Capture the cell that displays the provided text and extract its (x, y) central coordinate. 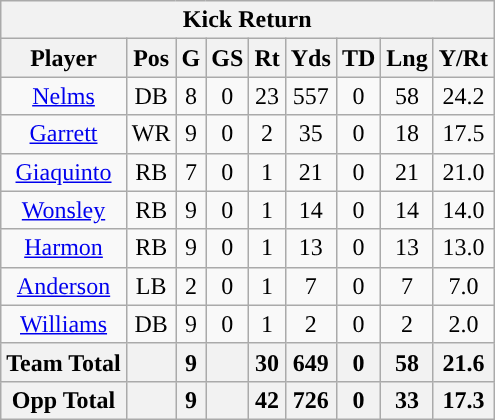
Harmon (64, 248)
G (191, 58)
21.6 (463, 362)
Anderson (64, 286)
Team Total (64, 362)
LB (151, 286)
42 (267, 400)
Lng (407, 58)
Y/Rt (463, 58)
24.2 (463, 96)
Garrett (64, 134)
557 (310, 96)
Williams (64, 324)
Pos (151, 58)
35 (310, 134)
8 (191, 96)
Nelms (64, 96)
17.5 (463, 134)
Wonsley (64, 210)
Giaquinto (64, 172)
Player (64, 58)
7.0 (463, 286)
WR (151, 134)
21.0 (463, 172)
14.0 (463, 210)
GS (228, 58)
Rt (267, 58)
Opp Total (64, 400)
17.3 (463, 400)
23 (267, 96)
726 (310, 400)
2.0 (463, 324)
18 (407, 134)
649 (310, 362)
13.0 (463, 248)
Kick Return (248, 20)
Yds (310, 58)
33 (407, 400)
TD (358, 58)
30 (267, 362)
